Capture the cell that displays the provided text and extract its [X, Y] central coordinate. 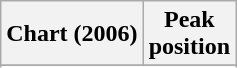
Chart (2006) [72, 34]
Peakposition [189, 34]
